Locate the cell with the specified text and output its [x, y] center coordinate. 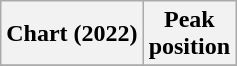
Chart (2022) [72, 34]
Peakposition [189, 34]
